Capture the cell that displays the provided text and extract its (X, Y) central coordinate. 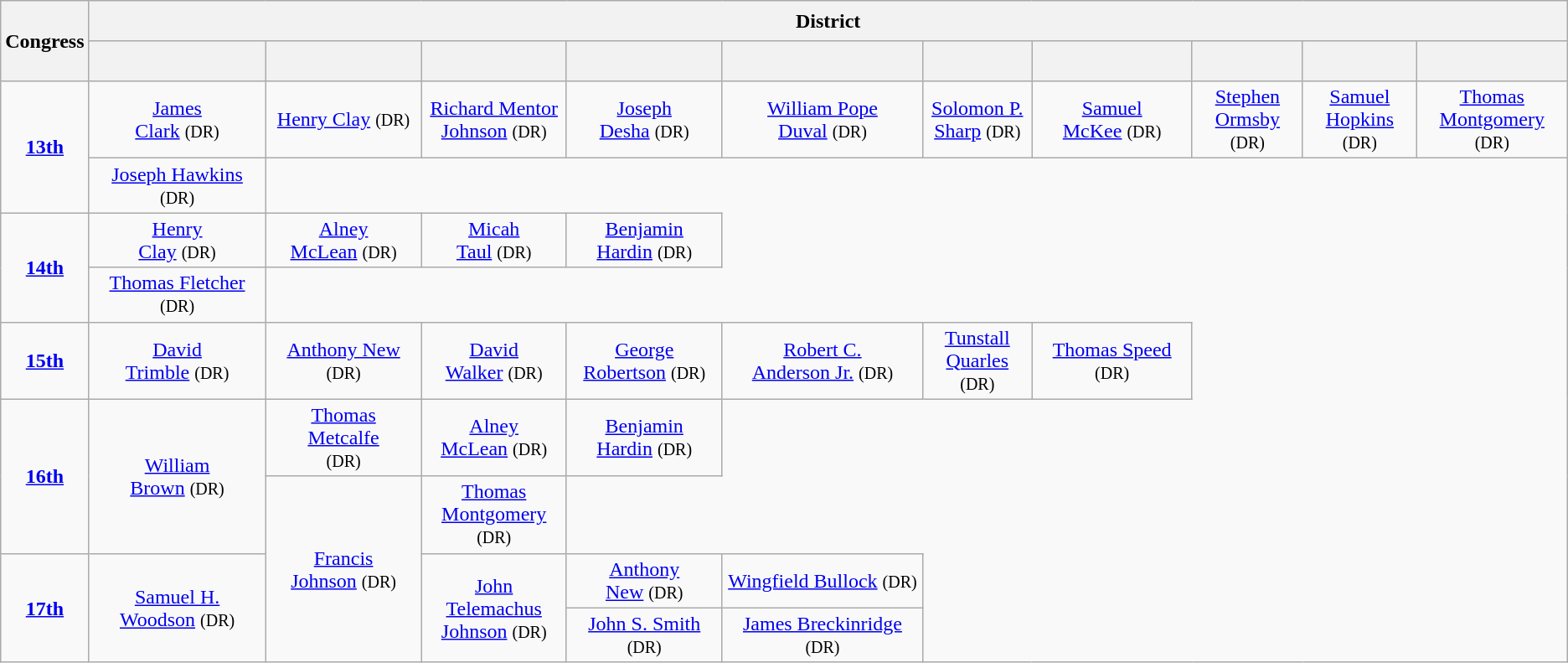
13th (45, 148)
SamuelHopkins (DR) (1359, 120)
Thomas Speed (DR) (1112, 360)
SamuelMcKee (DR) (1112, 120)
District (828, 21)
Solomon P.Sharp (DR) (977, 120)
17th (45, 608)
JamesClark (DR) (178, 120)
DavidWalker (DR) (494, 360)
ThomasMontgomery (DR) (1492, 120)
Wingfield Bullock (DR) (823, 580)
JosephDesha (DR) (644, 120)
John TelemachusJohnson (DR) (494, 608)
AnthonyNew (DR) (644, 580)
TunstallQuarles (DR) (977, 360)
GeorgeRobertson (DR) (644, 360)
William PopeDuval (DR) (823, 120)
Henry Clay (DR) (343, 120)
Robert C.Anderson Jr. (DR) (823, 360)
16th (45, 476)
HenryClay (DR) (178, 240)
StephenOrmsby (DR) (1247, 120)
Joseph Hawkins (DR) (178, 186)
Thomas Fletcher (DR) (178, 295)
Congress (45, 41)
14th (45, 267)
Richard MentorJohnson (DR) (494, 120)
FrancisJohnson (DR) (343, 569)
James Breckinridge (DR) (823, 635)
ThomasMontgomery(DR) (494, 515)
DavidTrimble (DR) (178, 360)
John S. Smith (DR) (644, 635)
WilliamBrown (DR) (178, 476)
Anthony New (DR) (343, 360)
15th (45, 360)
ThomasMetcalfe(DR) (343, 438)
MicahTaul (DR) (494, 240)
Samuel H.Woodson (DR) (178, 608)
